Output the (X, Y) coordinate of the center of the cell containing the given text.  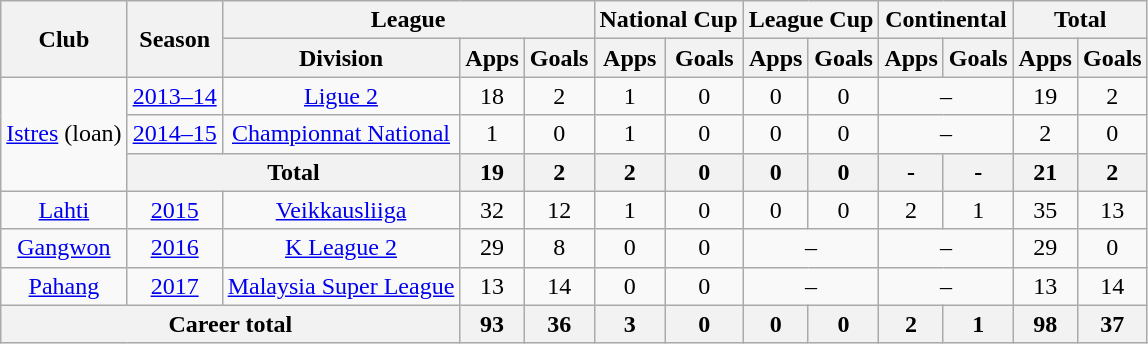
Club (64, 39)
League Cup (811, 20)
Pahang (64, 286)
Continental (946, 20)
2015 (174, 210)
K League 2 (341, 248)
Division (341, 58)
12 (559, 210)
3 (630, 324)
National Cup (668, 20)
21 (1045, 172)
35 (1045, 210)
League (408, 20)
Ligue 2 (341, 96)
37 (1112, 324)
Gangwon (64, 248)
Career total (230, 324)
Lahti (64, 210)
Championnat National (341, 134)
2014–15 (174, 134)
2017 (174, 286)
Veikkausliiga (341, 210)
18 (492, 96)
Season (174, 39)
Malaysia Super League (341, 286)
32 (492, 210)
98 (1045, 324)
2013–14 (174, 96)
2016 (174, 248)
8 (559, 248)
93 (492, 324)
36 (559, 324)
Istres (loan) (64, 134)
